Capture the cell that displays the provided text and extract its (x, y) central coordinate. 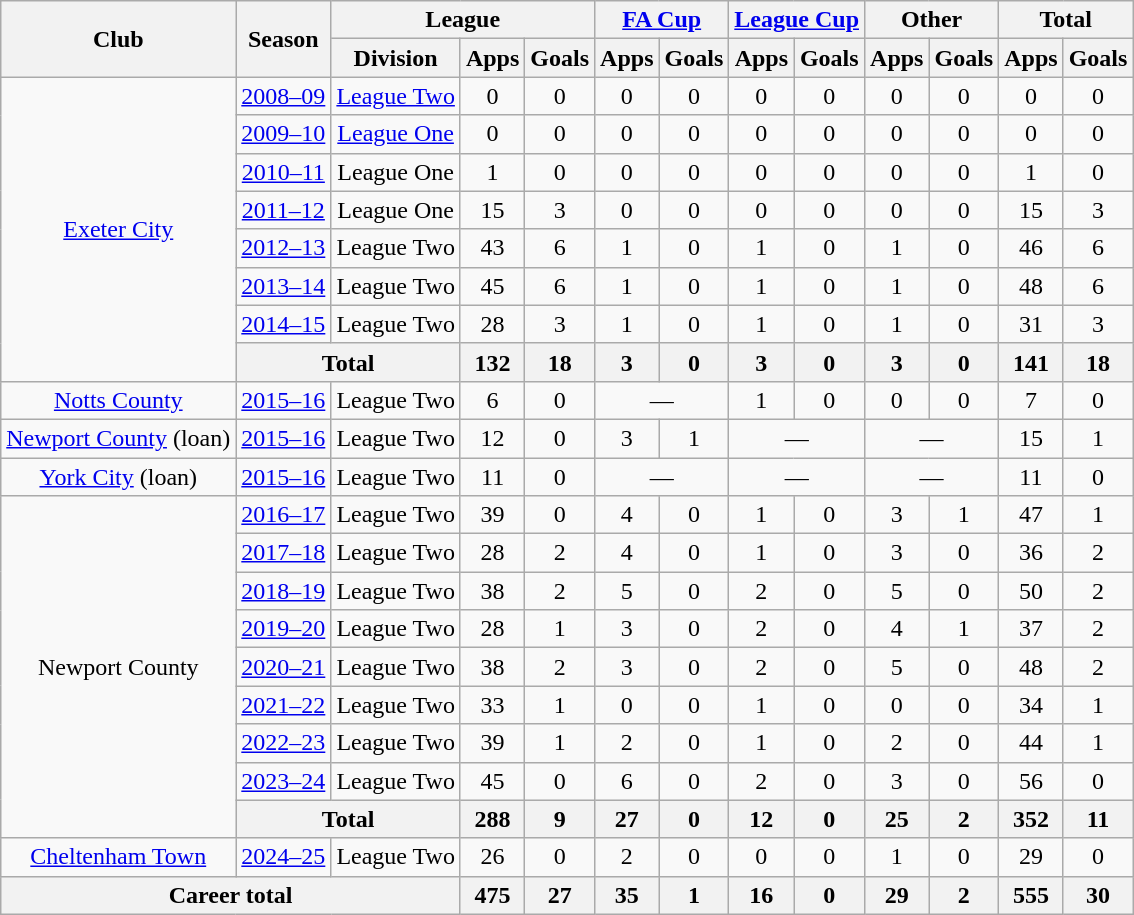
York City (loan) (118, 477)
26 (492, 857)
2011–12 (284, 210)
16 (762, 895)
31 (1031, 324)
33 (492, 705)
Newport County (118, 668)
Exeter City (118, 229)
34 (1031, 705)
Career total (231, 895)
2013–14 (284, 286)
2009–10 (284, 134)
2012–13 (284, 248)
555 (1031, 895)
League Cup (797, 20)
288 (492, 819)
2016–17 (284, 515)
Club (118, 39)
2008–09 (284, 96)
2010–11 (284, 172)
36 (1031, 553)
35 (627, 895)
2022–23 (284, 743)
2017–18 (284, 553)
2014–15 (284, 324)
FA Cup (662, 20)
Division (396, 58)
League (463, 20)
Notts County (118, 400)
56 (1031, 781)
Other (932, 20)
352 (1031, 819)
2023–24 (284, 781)
50 (1031, 591)
9 (560, 819)
2020–21 (284, 667)
30 (1098, 895)
475 (492, 895)
7 (1031, 400)
2018–19 (284, 591)
25 (897, 819)
Cheltenham Town (118, 857)
2024–25 (284, 857)
2021–22 (284, 705)
Season (284, 39)
37 (1031, 629)
141 (1031, 362)
2019–20 (284, 629)
43 (492, 248)
46 (1031, 248)
44 (1031, 743)
47 (1031, 515)
Newport County (loan) (118, 438)
132 (492, 362)
